Return the [X, Y] coordinate for the center point of the cell that contains the specified text.  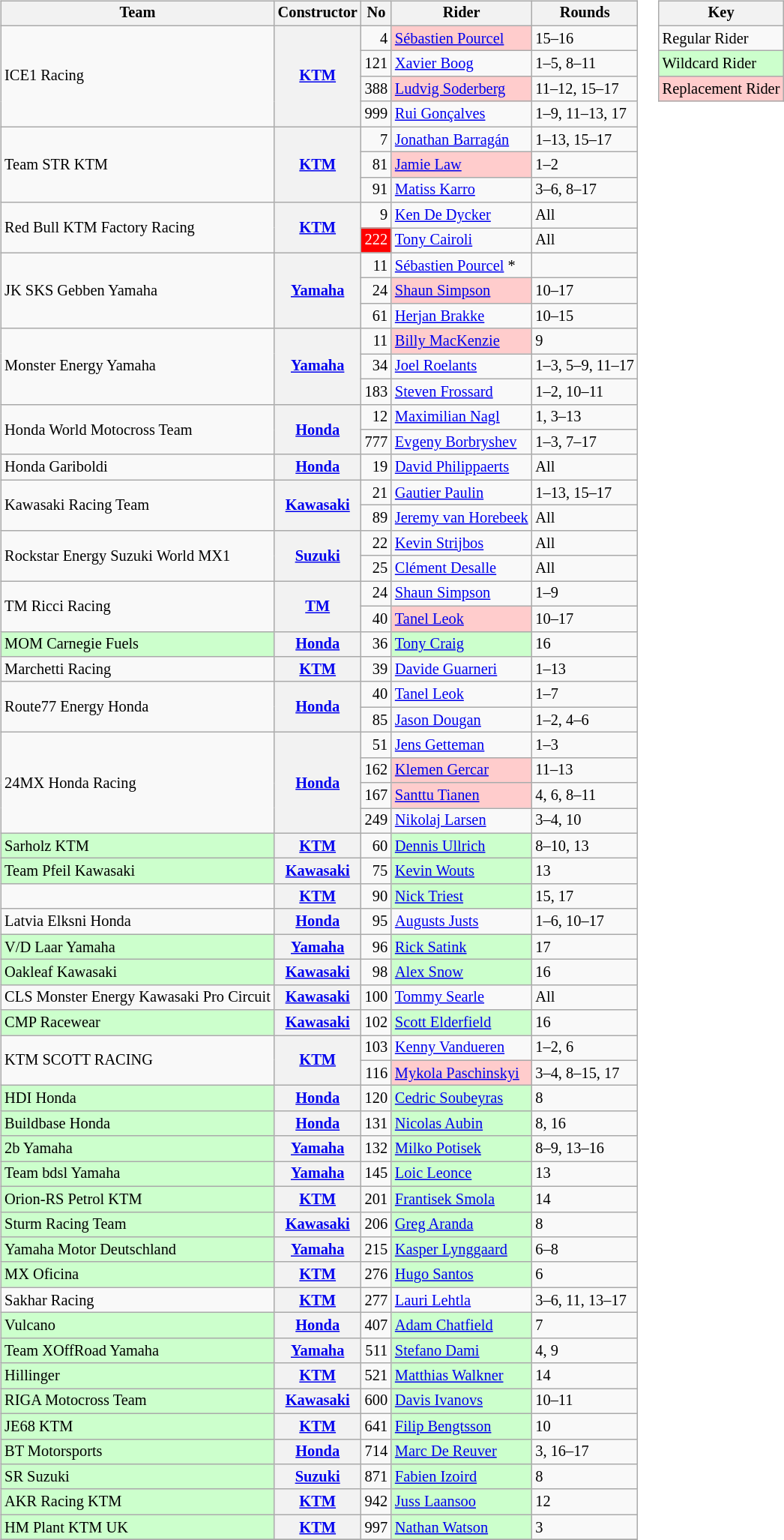
Steven Frossard [462, 391]
Ludvig Soderberg [462, 89]
Joel Roelants [462, 367]
TM Ricci Racing [137, 606]
120 [376, 1098]
Sturm Racing Team [137, 1224]
Team XOffRoad Yamaha [137, 1350]
Alex Snow [462, 972]
Monster Energy Yamaha [137, 366]
Buildbase Honda [137, 1124]
Sakhar Racing [137, 1300]
Filip Bengtsson [462, 1426]
JE68 KTM [137, 1426]
Matthias Walkner [462, 1376]
ICE1 Racing [137, 76]
AKR Racing KTM [137, 1502]
Nathan Watson [462, 1527]
Vulcano [137, 1326]
39 [376, 670]
942 [376, 1502]
388 [376, 89]
1–9 [585, 594]
871 [376, 1477]
Adam Chatfield [462, 1326]
100 [376, 997]
Clément Desalle [462, 568]
Gautier Paulin [462, 493]
MX Oficina [137, 1275]
3, 16–17 [585, 1452]
V/D Laar Yamaha [137, 947]
Xavier Boog [462, 64]
HDI Honda [137, 1098]
RIGA Motocross Team [137, 1401]
1–3, 7–17 [585, 442]
98 [376, 972]
3 [585, 1527]
8–9, 13–16 [585, 1149]
4 [376, 38]
Cedric Soubeyras [462, 1098]
Wildcard Rider [721, 64]
145 [376, 1174]
Davis Ivanovs [462, 1401]
600 [376, 1401]
89 [376, 518]
Santtu Tianen [462, 795]
CMP Racewear [137, 1023]
Loic Leonce [462, 1174]
Kawasaki Racing Team [137, 505]
Stefano Dami [462, 1350]
1–2, 10–11 [585, 391]
Rui Gonçalves [462, 114]
Latvia Elksni Honda [137, 921]
1–2 [585, 165]
Yamaha Motor Deutschland [137, 1250]
75 [376, 871]
1–9, 11–13, 17 [585, 114]
777 [376, 442]
SR Suzuki [137, 1477]
Juss Laansoo [462, 1502]
HM Plant KTM UK [137, 1527]
81 [376, 165]
CLS Monster Energy Kawasaki Pro Circuit [137, 997]
Davide Guarneri [462, 670]
22 [376, 543]
Mykola Paschinskyi [462, 1073]
Marchetti Racing [137, 670]
Route77 Energy Honda [137, 706]
277 [376, 1300]
95 [376, 921]
36 [376, 644]
91 [376, 190]
Red Bull KTM Factory Racing [137, 228]
KTM SCOTT RACING [137, 1060]
1–3 [585, 745]
19 [376, 467]
15–16 [585, 38]
116 [376, 1073]
Jason Dougan [462, 720]
3–6, 8–17 [585, 190]
Sébastien Pourcel * [462, 265]
Rounds [585, 13]
1, 3–13 [585, 417]
131 [376, 1124]
2b Yamaha [137, 1149]
21 [376, 493]
1–2, 4–6 [585, 720]
206 [376, 1224]
Oakleaf Kawasaki [137, 972]
David Philippaerts [462, 467]
1–2, 6 [585, 1048]
25 [376, 568]
103 [376, 1048]
1–5, 8–11 [585, 64]
No [376, 13]
Hugo Santos [462, 1275]
Orion-RS Petrol KTM [137, 1199]
Ken De Dycker [462, 215]
Team STR KTM [137, 165]
Team bdsl Yamaha [137, 1174]
407 [376, 1326]
162 [376, 770]
Tommy Searle [462, 997]
Sarholz KTM [137, 846]
Rockstar Energy Suzuki World MX1 [137, 555]
102 [376, 1023]
10–15 [585, 316]
Key [721, 13]
8–10, 13 [585, 846]
Nicolas Aubin [462, 1124]
TM [318, 606]
90 [376, 897]
Honda Gariboldi [137, 467]
Frantisek Smola [462, 1199]
249 [376, 821]
8, 16 [585, 1124]
24MX Honda Racing [137, 783]
Kasper Lynggaard [462, 1250]
Milko Potisek [462, 1149]
4, 6, 8–11 [585, 795]
Constructor [318, 13]
60 [376, 846]
17 [585, 947]
Honda World Motocross Team [137, 429]
Klemen Gercar [462, 770]
MOM Carnegie Fuels [137, 644]
Lauri Lehtla [462, 1300]
Jens Getteman [462, 745]
714 [376, 1452]
3–4, 10 [585, 821]
183 [376, 391]
85 [376, 720]
96 [376, 947]
222 [376, 241]
51 [376, 745]
Hillinger [137, 1376]
Greg Aranda [462, 1224]
1–6, 10–17 [585, 921]
Fabien Izoird [462, 1477]
Kenny Vandueren [462, 1048]
201 [376, 1199]
Tony Craig [462, 644]
121 [376, 64]
Nikolaj Larsen [462, 821]
11–12, 15–17 [585, 89]
Team [137, 13]
Rider [462, 13]
215 [376, 1250]
999 [376, 114]
JK SKS Gebben Yamaha [137, 291]
Replacement Rider [721, 89]
10–11 [585, 1401]
6 [585, 1275]
3–6, 11, 13–17 [585, 1300]
511 [376, 1350]
Augusts Justs [462, 921]
Dennis Ullrich [462, 846]
Maximilian Nagl [462, 417]
Jonathan Barragán [462, 139]
Tony Cairoli [462, 241]
Kevin Wouts [462, 871]
276 [376, 1275]
Marc De Reuver [462, 1452]
Rick Satink [462, 947]
1–3, 5–9, 11–17 [585, 367]
Kevin Strijbos [462, 543]
1–13 [585, 670]
641 [376, 1426]
Jeremy van Horebeek [462, 518]
Scott Elderfield [462, 1023]
34 [376, 367]
Regular Rider [721, 38]
132 [376, 1149]
Team Pfeil Kawasaki [137, 871]
997 [376, 1527]
15, 17 [585, 897]
Herjan Brakke [462, 316]
61 [376, 316]
Evgeny Borbryshev [462, 442]
Billy MacKenzie [462, 341]
Sébastien Pourcel [462, 38]
Nick Triest [462, 897]
11–13 [585, 770]
BT Motorsports [137, 1452]
3–4, 8–15, 17 [585, 1073]
521 [376, 1376]
10 [585, 1426]
167 [376, 795]
Jamie Law [462, 165]
Matiss Karro [462, 190]
1–7 [585, 694]
4, 9 [585, 1350]
6–8 [585, 1250]
